Determine the [x, y] coordinate at the center of the cell enclosing the given text.  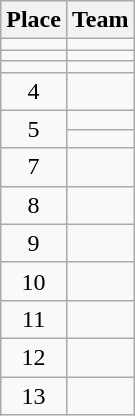
12 [34, 357]
9 [34, 243]
Place [34, 20]
5 [34, 129]
10 [34, 281]
Team [100, 20]
7 [34, 167]
13 [34, 395]
4 [34, 91]
8 [34, 205]
11 [34, 319]
